Locate the cell with the specified text and output its [x, y] center coordinate. 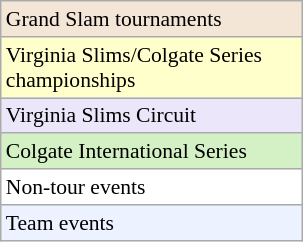
Colgate International Series [152, 152]
Virginia Slims/Colgate Series championships [152, 68]
Non-tour events [152, 187]
Virginia Slims Circuit [152, 116]
Grand Slam tournaments [152, 19]
Team events [152, 223]
